Provide the (X, Y) coordinate of the cell's center where the given text is located.  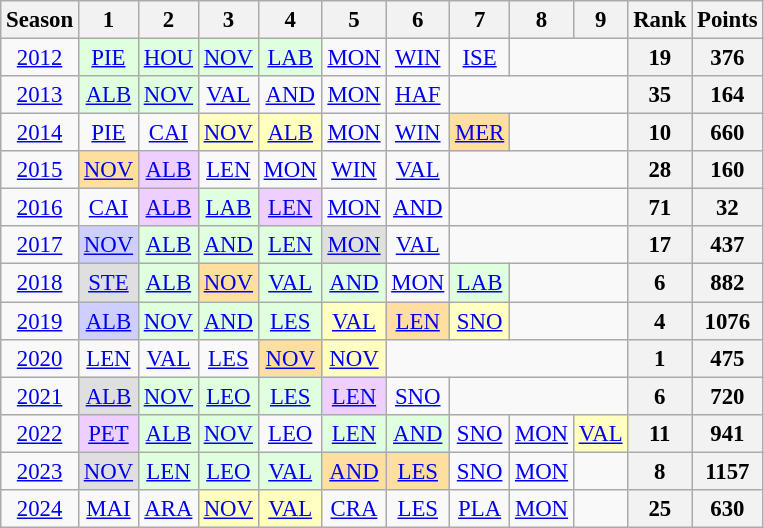
9 (600, 20)
2023 (40, 471)
2012 (40, 58)
MAI (108, 509)
941 (728, 433)
1157 (728, 471)
660 (728, 133)
475 (728, 358)
5 (354, 20)
437 (728, 245)
HAF (418, 95)
720 (728, 396)
ISE (480, 58)
CRA (354, 509)
376 (728, 58)
164 (728, 95)
ARA (168, 509)
2016 (40, 208)
2022 (40, 433)
160 (728, 170)
630 (728, 509)
2018 (40, 283)
Points (728, 20)
PLA (480, 509)
Rank (660, 20)
11 (660, 433)
2 (168, 20)
2021 (40, 396)
STE (108, 283)
1076 (728, 321)
17 (660, 245)
10 (660, 133)
2013 (40, 95)
2024 (40, 509)
32 (728, 208)
28 (660, 170)
Season (40, 20)
HOU (168, 58)
2014 (40, 133)
35 (660, 95)
2019 (40, 321)
2020 (40, 358)
3 (228, 20)
MER (480, 133)
2017 (40, 245)
2015 (40, 170)
19 (660, 58)
882 (728, 283)
71 (660, 208)
7 (480, 20)
PET (108, 433)
25 (660, 509)
